Provide the (x, y) coordinate of the cell's center where the given text is located.  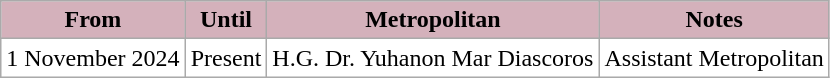
From (93, 20)
H.G. Dr. Yuhanon Mar Diascoros (433, 58)
1 November 2024 (93, 58)
Notes (714, 20)
Present (226, 58)
Assistant Metropolitan (714, 58)
Until (226, 20)
Metropolitan (433, 20)
